From the cell containing the given text, extract its center point as (x, y) coordinate. 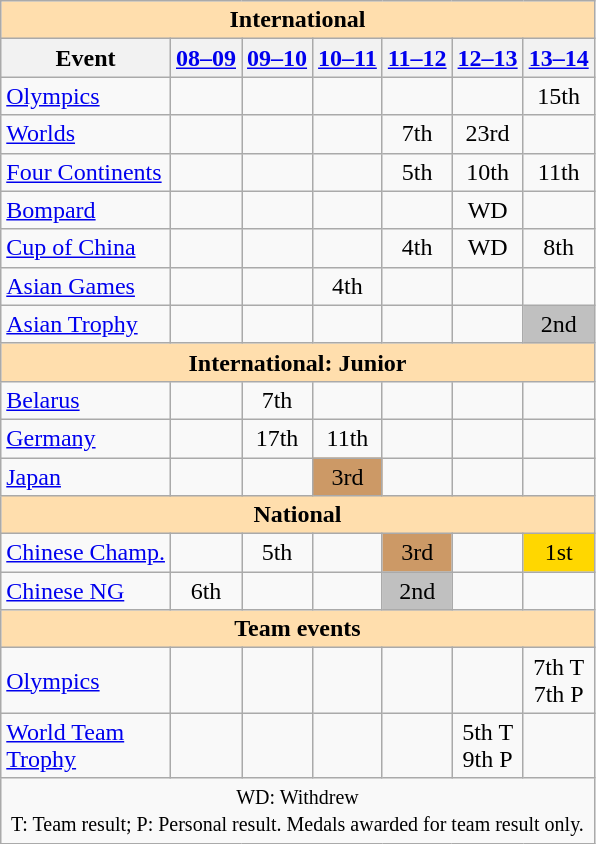
Asian Trophy (86, 324)
23rd (488, 134)
15th (558, 96)
08–09 (206, 58)
Chinese Champ. (86, 553)
Bompard (86, 210)
13–14 (558, 58)
7th T 7th P (558, 680)
Cup of China (86, 248)
World TeamTrophy (86, 746)
Event (86, 58)
Japan (86, 477)
WD: Withdrew T: Team result; P: Personal result. Medals awarded for team result only. (298, 810)
Germany (86, 438)
International (298, 20)
17th (278, 438)
1st (558, 553)
12–13 (488, 58)
Worlds (86, 134)
11–12 (417, 58)
Team events (298, 629)
5th T 9th P (488, 746)
09–10 (278, 58)
Chinese NG (86, 591)
Four Continents (86, 172)
8th (558, 248)
Belarus (86, 400)
6th (206, 591)
Asian Games (86, 286)
International: Junior (298, 362)
National (298, 515)
10th (488, 172)
10–11 (348, 58)
